From the cell containing the given text, extract its center point as (X, Y) coordinate. 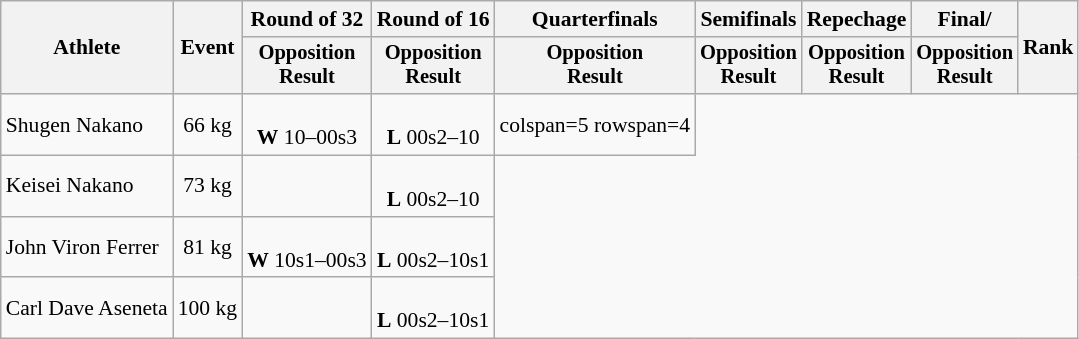
colspan=5 rowspan=4 (596, 124)
Shugen Nakano (87, 124)
Keisei Nakano (87, 186)
Round of 32 (306, 19)
W 10–00s3 (306, 124)
Repechage (857, 19)
Final/ (964, 19)
W 10s1–00s3 (306, 248)
John Viron Ferrer (87, 248)
Carl Dave Aseneta (87, 308)
Event (208, 48)
Round of 16 (434, 19)
Rank (1048, 48)
100 kg (208, 308)
66 kg (208, 124)
81 kg (208, 248)
Quarterfinals (596, 19)
Athlete (87, 48)
Semifinals (748, 19)
73 kg (208, 186)
